Capture the cell that displays the provided text and extract its [X, Y] central coordinate. 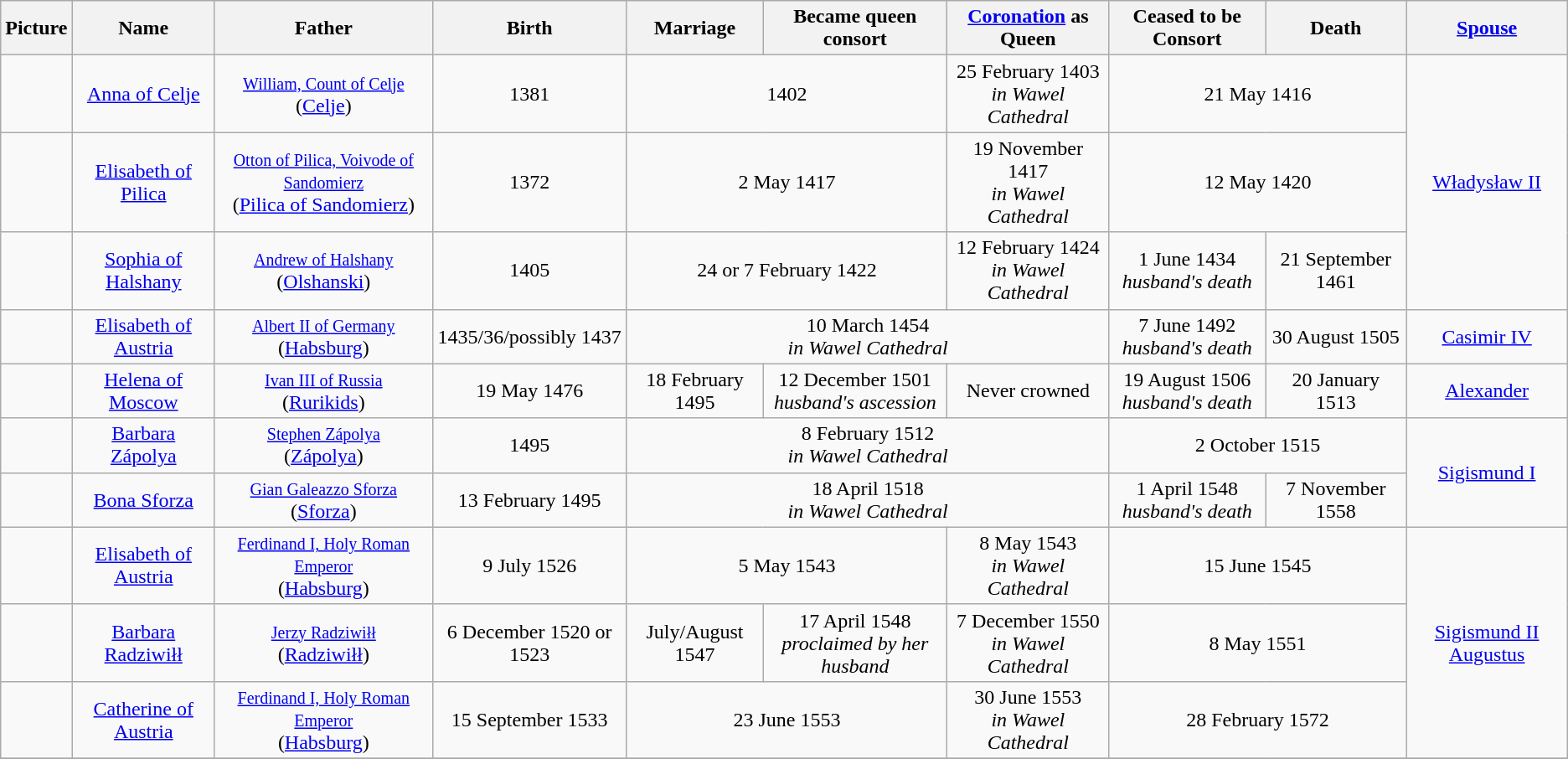
28 February 1572 [1258, 720]
Never crowned [1029, 390]
8 May 1551 [1258, 643]
19 August 1506husband's death [1188, 390]
Andrew of Halshany(Olshanski) [323, 271]
Sigismund I [1487, 472]
Anna of Celje [143, 94]
Marriage [695, 28]
Sigismund II Augustus [1487, 643]
7 June 1492husband's death [1188, 337]
12 December 1501husband's ascession [855, 390]
7 November 1558 [1336, 499]
Stephen Zápolya(Zápolya) [323, 446]
13 February 1495 [529, 499]
Death [1336, 28]
1435/36/possibly 1437 [529, 337]
8 May 1543in Wawel Cathedral [1029, 565]
9 July 1526 [529, 565]
Coronation as Queen [1029, 28]
18 April 1518in Wawel Cathedral [868, 499]
7 December 1550in Wawel Cathedral [1029, 643]
Alexander [1487, 390]
Barbara Zápolya [143, 446]
19 May 1476 [529, 390]
July/August 1547 [695, 643]
1381 [529, 94]
Władysław II [1487, 183]
17 April 1548 proclaimed by her husband [855, 643]
1405 [529, 271]
19 November 1417in Wawel Cathedral [1029, 183]
William, Count of Celje(Celje) [323, 94]
15 September 1533 [529, 720]
Birth [529, 28]
21 September 1461 [1336, 271]
1402 [787, 94]
Casimir IV [1487, 337]
Barbara Radziwiłł [143, 643]
12 May 1420 [1258, 183]
2 October 1515 [1258, 446]
1 June 1434husband's death [1188, 271]
Name [143, 28]
Ceased to be Consort [1188, 28]
8 February 1512in Wawel Cathedral [868, 446]
Ivan III of Russia(Rurikids) [323, 390]
Father [323, 28]
Catherine of Austria [143, 720]
1495 [529, 446]
5 May 1543 [787, 565]
15 June 1545 [1258, 565]
Albert II of Germany(Habsburg) [323, 337]
25 February 1403in Wawel Cathedral [1029, 94]
Elisabeth of Pilica [143, 183]
Sophia of Halshany [143, 271]
10 March 1454in Wawel Cathedral [868, 337]
Bona Sforza [143, 499]
6 December 1520 or 1523 [529, 643]
Became queen consort [855, 28]
1 April 1548husband's death [1188, 499]
Gian Galeazzo Sforza(Sforza) [323, 499]
Helena of Moscow [143, 390]
18 February 1495 [695, 390]
2 May 1417 [787, 183]
Jerzy Radziwiłł(Radziwiłł) [323, 643]
21 May 1416 [1258, 94]
Otton of Pilica, Voivode of Sandomierz(Pilica of Sandomierz) [323, 183]
1372 [529, 183]
30 August 1505 [1336, 337]
24 or 7 February 1422 [787, 271]
20 January 1513 [1336, 390]
Picture [37, 28]
12 February 1424in Wawel Cathedral [1029, 271]
Spouse [1487, 28]
30 June 1553in Wawel Cathedral [1029, 720]
23 June 1553 [787, 720]
